Identify which cell holds the provided text, then report its (X, Y) central coordinate. 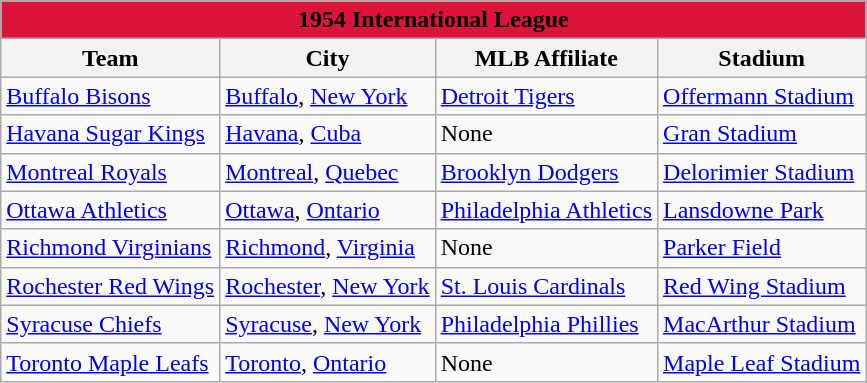
Lansdowne Park (762, 210)
Richmond, Virginia (328, 248)
Stadium (762, 58)
MacArthur Stadium (762, 324)
St. Louis Cardinals (546, 286)
1954 International League (434, 20)
Toronto, Ontario (328, 362)
Buffalo Bisons (110, 96)
Syracuse, New York (328, 324)
Gran Stadium (762, 134)
Buffalo, New York (328, 96)
Rochester, New York (328, 286)
Philadelphia Phillies (546, 324)
Team (110, 58)
Brooklyn Dodgers (546, 172)
Ottawa, Ontario (328, 210)
Richmond Virginians (110, 248)
Syracuse Chiefs (110, 324)
Delorimier Stadium (762, 172)
Rochester Red Wings (110, 286)
Havana Sugar Kings (110, 134)
Detroit Tigers (546, 96)
Maple Leaf Stadium (762, 362)
Montreal, Quebec (328, 172)
Philadelphia Athletics (546, 210)
MLB Affiliate (546, 58)
Red Wing Stadium (762, 286)
Parker Field (762, 248)
Offermann Stadium (762, 96)
Havana, Cuba (328, 134)
Montreal Royals (110, 172)
Ottawa Athletics (110, 210)
City (328, 58)
Toronto Maple Leafs (110, 362)
